Return [X, Y] of the center of cell containing provided text 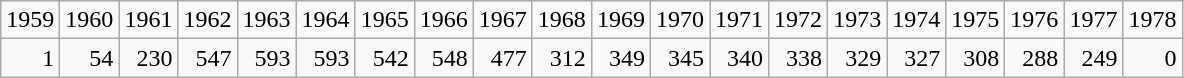
340 [740, 58]
288 [1034, 58]
345 [680, 58]
548 [444, 58]
1976 [1034, 20]
54 [90, 58]
547 [208, 58]
349 [620, 58]
338 [798, 58]
1969 [620, 20]
1974 [916, 20]
1964 [326, 20]
249 [1094, 58]
312 [562, 58]
0 [1152, 58]
1 [30, 58]
542 [384, 58]
329 [858, 58]
1959 [30, 20]
1962 [208, 20]
1972 [798, 20]
477 [502, 58]
1961 [148, 20]
1967 [502, 20]
1971 [740, 20]
308 [976, 58]
1970 [680, 20]
230 [148, 58]
1965 [384, 20]
327 [916, 58]
1960 [90, 20]
1966 [444, 20]
1978 [1152, 20]
1975 [976, 20]
1973 [858, 20]
1963 [266, 20]
1968 [562, 20]
1977 [1094, 20]
